Determine the (X, Y) coordinate at the center of the cell enclosing the given text.  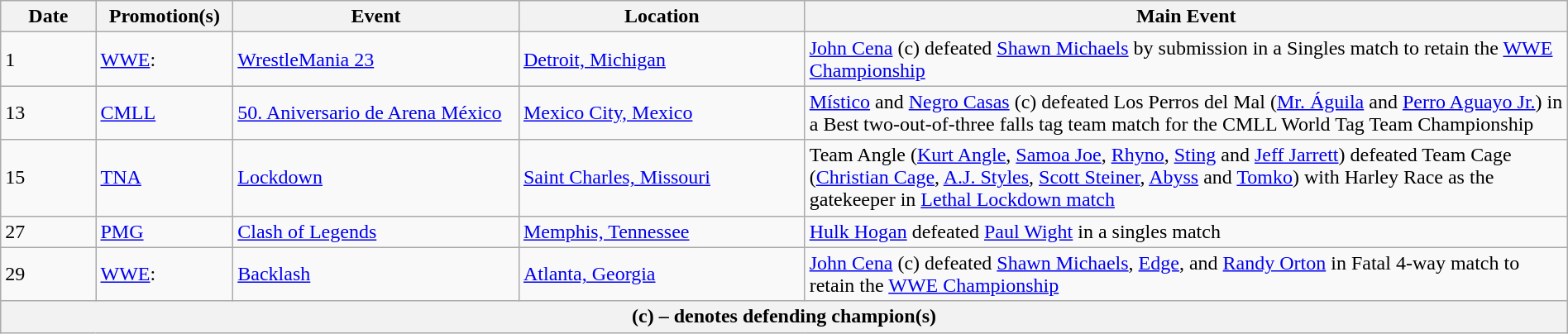
Clash of Legends (376, 231)
Mexico City, Mexico (662, 112)
John Cena (c) defeated Shawn Michaels by submission in a Singles match to retain the WWE Championship (1186, 60)
Event (376, 17)
1 (48, 60)
WrestleMania 23 (376, 60)
13 (48, 112)
Lockdown (376, 178)
John Cena (c) defeated Shawn Michaels, Edge, and Randy Orton in Fatal 4-way match to retain the WWE Championship (1186, 274)
Location (662, 17)
Date (48, 17)
CMLL (165, 112)
29 (48, 274)
Atlanta, Georgia (662, 274)
50. Aniversario de Arena México (376, 112)
Saint Charles, Missouri (662, 178)
Hulk Hogan defeated Paul Wight in a singles match (1186, 231)
Main Event (1186, 17)
27 (48, 231)
Detroit, Michigan (662, 60)
Backlash (376, 274)
PMG (165, 231)
Memphis, Tennessee (662, 231)
(c) – denotes defending champion(s) (784, 317)
15 (48, 178)
TNA (165, 178)
Promotion(s) (165, 17)
